Determine the (x, y) coordinate at the center of the cell enclosing the given text.  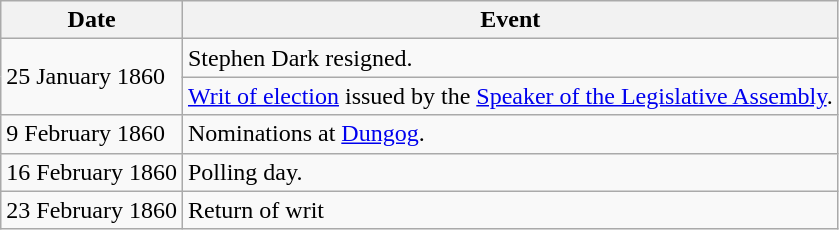
Return of writ (510, 210)
23 February 1860 (92, 210)
Nominations at Dungog. (510, 134)
9 February 1860 (92, 134)
Polling day. (510, 172)
Date (92, 20)
Writ of election issued by the Speaker of the Legislative Assembly. (510, 96)
16 February 1860 (92, 172)
Stephen Dark resigned. (510, 58)
25 January 1860 (92, 77)
Event (510, 20)
